Extract the [x, y] coordinate from the center of the cell holding the provided text.  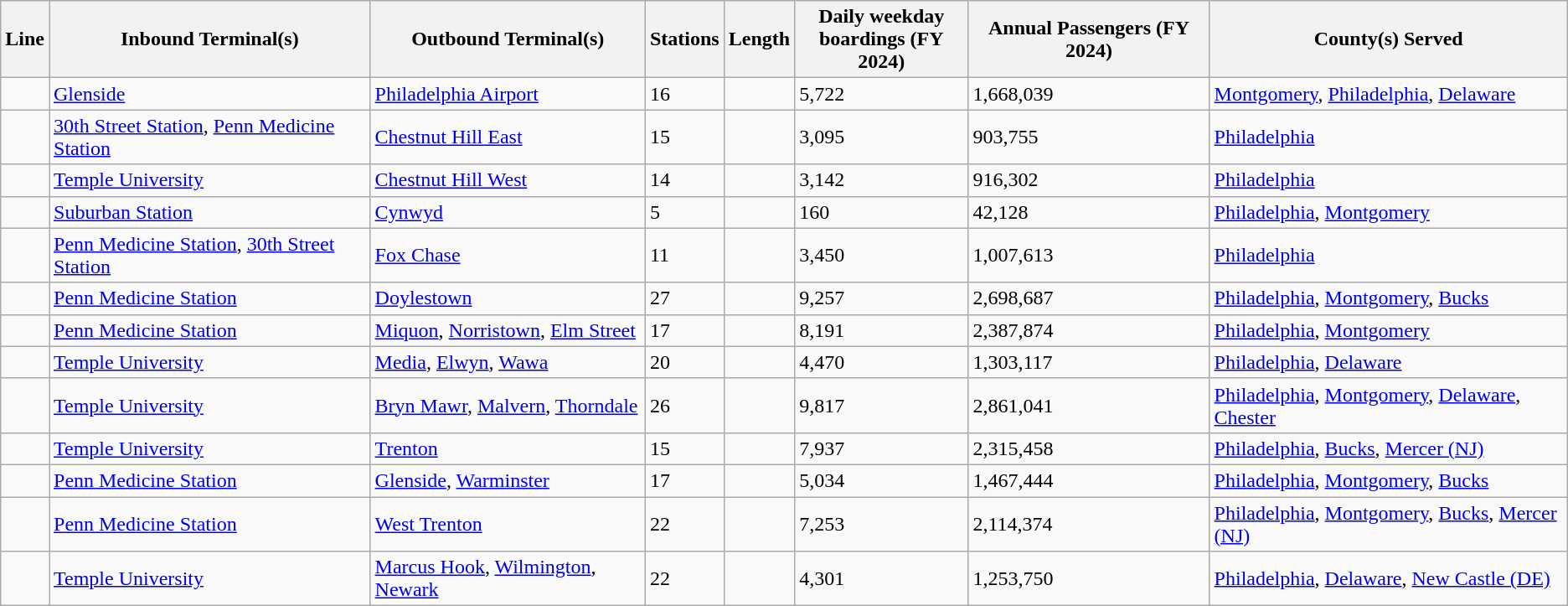
Daily weekdayboardings (FY 2024) [881, 39]
5 [684, 212]
3,142 [881, 180]
Penn Medicine Station, 30th Street Station [209, 255]
9,817 [881, 406]
4,301 [881, 578]
11 [684, 255]
5,034 [881, 480]
2,698,687 [1089, 298]
903,755 [1089, 137]
Marcus Hook, Wilmington, Newark [508, 578]
Length [759, 39]
Chestnut Hill East [508, 137]
160 [881, 212]
3,095 [881, 137]
Glenside, Warminster [508, 480]
Outbound Terminal(s) [508, 39]
1,253,750 [1089, 578]
Montgomery, Philadelphia, Delaware [1389, 94]
14 [684, 180]
County(s) Served [1389, 39]
916,302 [1089, 180]
2,315,458 [1089, 448]
Inbound Terminal(s) [209, 39]
Philadelphia, Delaware, New Castle (DE) [1389, 578]
1,303,117 [1089, 362]
Media, Elwyn, Wawa [508, 362]
4,470 [881, 362]
Trenton [508, 448]
3,450 [881, 255]
1,467,444 [1089, 480]
2,387,874 [1089, 330]
26 [684, 406]
1,007,613 [1089, 255]
Chestnut Hill West [508, 180]
Philadelphia, Montgomery, Delaware, Chester [1389, 406]
Fox Chase [508, 255]
Philadelphia, Delaware [1389, 362]
42,128 [1089, 212]
27 [684, 298]
Philadelphia Airport [508, 94]
Philadelphia, Bucks, Mercer (NJ) [1389, 448]
Philadelphia, Montgomery, Bucks, Mercer (NJ) [1389, 523]
30th Street Station, Penn Medicine Station [209, 137]
2,861,041 [1089, 406]
Stations [684, 39]
Line [25, 39]
Miquon, Norristown, Elm Street [508, 330]
Glenside [209, 94]
8,191 [881, 330]
9,257 [881, 298]
Doylestown [508, 298]
7,937 [881, 448]
Cynwyd [508, 212]
1,668,039 [1089, 94]
16 [684, 94]
Bryn Mawr, Malvern, Thorndale [508, 406]
5,722 [881, 94]
Annual Passengers (FY 2024) [1089, 39]
West Trenton [508, 523]
Suburban Station [209, 212]
2,114,374 [1089, 523]
20 [684, 362]
7,253 [881, 523]
